Extract the [x, y] coordinate from the center of the cell holding the provided text.  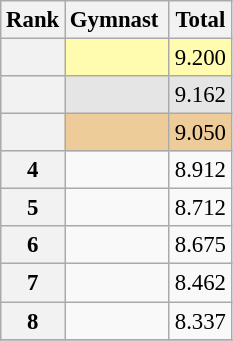
9.050 [200, 133]
Total [200, 20]
8.462 [200, 283]
8.712 [200, 208]
9.200 [200, 58]
7 [33, 283]
8 [33, 321]
9.162 [200, 95]
4 [33, 170]
5 [33, 208]
Gymnast [118, 20]
8.337 [200, 321]
8.912 [200, 170]
Rank [33, 20]
6 [33, 245]
8.675 [200, 245]
